Detect which cell encompasses the target text, then output its [x, y] center coordinate. 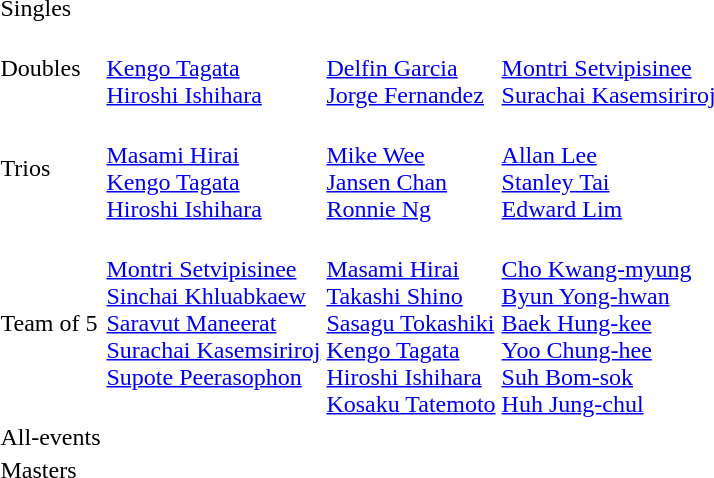
Kengo TagataHiroshi Ishihara [214, 68]
Masami HiraiKengo TagataHiroshi Ishihara [214, 168]
Delfin GarciaJorge Fernandez [411, 68]
Mike WeeJansen ChanRonnie Ng [411, 168]
Masami HiraiTakashi ShinoSasagu TokashikiKengo TagataHiroshi IshiharaKosaku Tatemoto [411, 323]
Montri SetvipisineeSinchai KhluabkaewSaravut ManeeratSurachai KasemsirirojSupote Peerasophon [214, 323]
